Capture the cell that displays the provided text and extract its [X, Y] central coordinate. 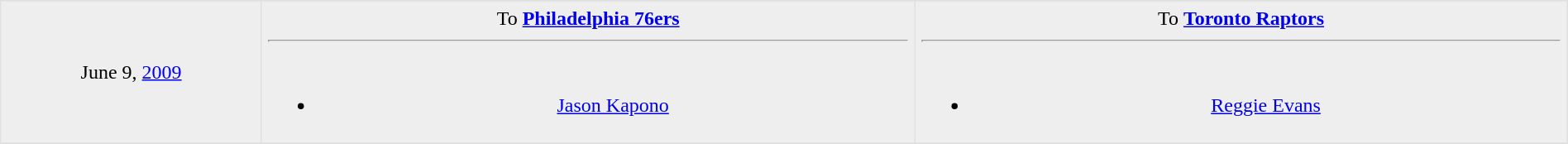
June 9, 2009 [131, 72]
To Toronto RaptorsReggie Evans [1241, 72]
To Philadelphia 76ersJason Kapono [587, 72]
